Pinpoint the cell where the given text exists, returning its (x, y) midpoint coordinate. 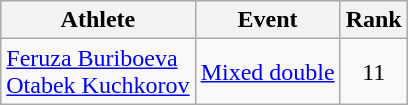
Rank (374, 20)
Event (268, 20)
Athlete (98, 20)
11 (374, 72)
Mixed double (268, 72)
Feruza BuriboevaOtabek Kuchkorov (98, 72)
